Extract the (x, y) coordinate from the center of the cell holding the provided text.  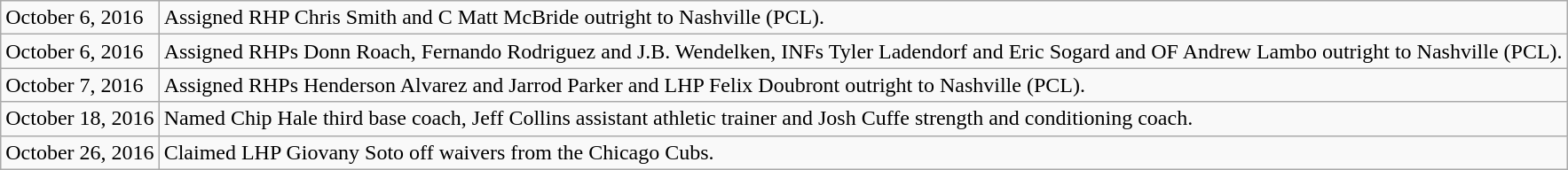
Assigned RHPs Henderson Alvarez and Jarrod Parker and LHP Felix Doubront outright to Nashville (PCL). (863, 85)
October 7, 2016 (80, 85)
Assigned RHP Chris Smith and C Matt McBride outright to Nashville (PCL). (863, 18)
October 26, 2016 (80, 152)
Claimed LHP Giovany Soto off waivers from the Chicago Cubs. (863, 152)
Named Chip Hale third base coach, Jeff Collins assistant athletic trainer and Josh Cuffe strength and conditioning coach. (863, 119)
October 18, 2016 (80, 119)
